Provide the [x, y] coordinate of the cell's center where the given text is located.  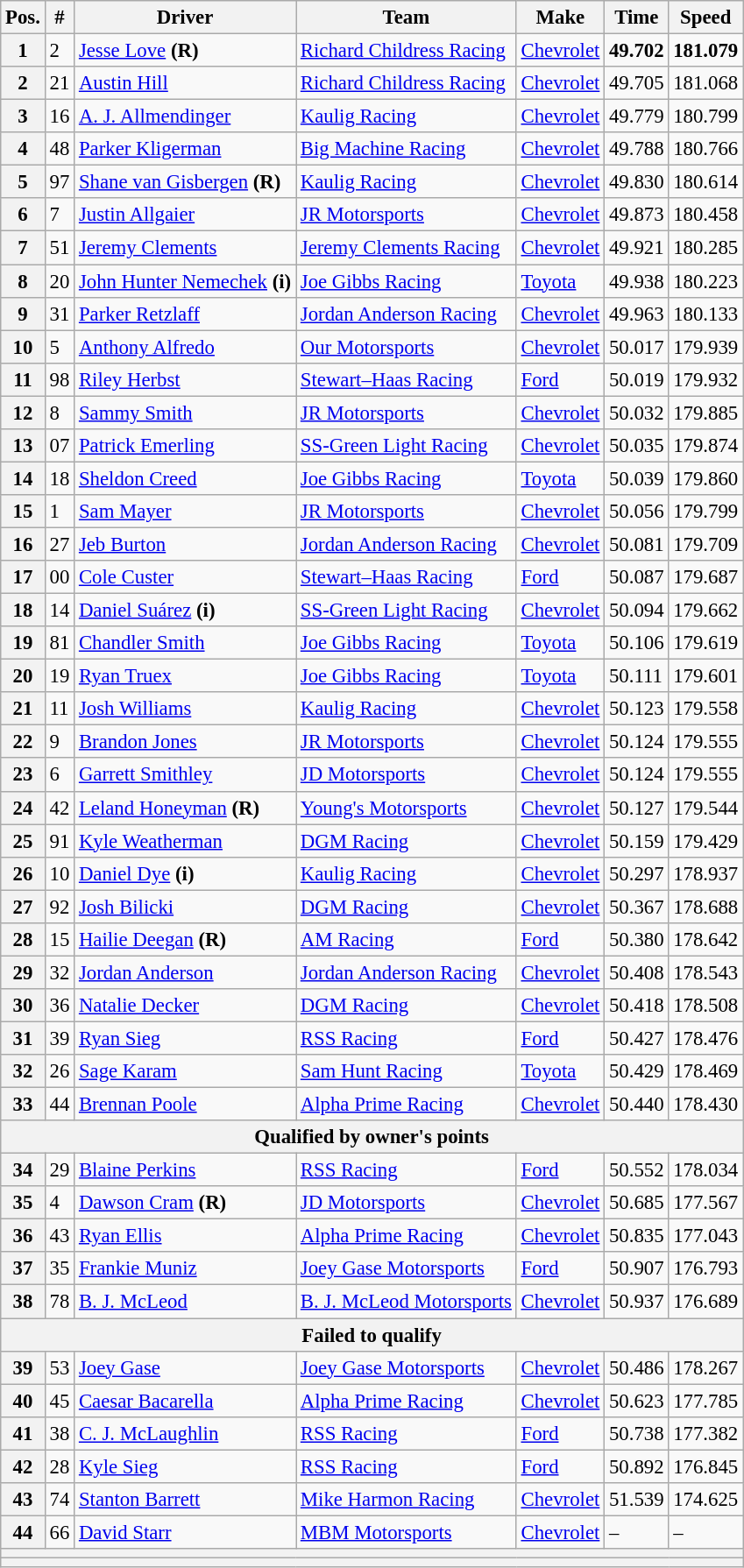
178.469 [706, 1071]
49.702 [636, 51]
49.963 [636, 314]
Cole Custer [186, 577]
Driver [186, 18]
Mike Harmon Racing [407, 1500]
50.367 [636, 907]
177.567 [706, 1203]
Garrett Smithley [186, 775]
50.081 [636, 544]
179.601 [706, 676]
49.938 [636, 281]
MBM Motorsports [407, 1532]
97 [60, 182]
50.380 [636, 940]
Ryan Truex [186, 676]
50.937 [636, 1302]
181.068 [706, 83]
178.688 [706, 907]
34 [23, 1170]
178.034 [706, 1170]
Pos. [23, 18]
180.458 [706, 215]
180.614 [706, 182]
3 [23, 117]
Sage Karam [186, 1071]
Austin Hill [186, 83]
49.779 [636, 117]
David Starr [186, 1532]
Qualified by owner's points [372, 1137]
179.799 [706, 512]
178.937 [706, 873]
Joey Gase [186, 1367]
23 [23, 775]
Sheldon Creed [186, 478]
181.079 [706, 51]
Dawson Cram (R) [186, 1203]
74 [60, 1500]
49.921 [636, 248]
Young's Motorsports [407, 808]
Big Machine Racing [407, 149]
180.766 [706, 149]
30 [23, 1006]
Kyle Weatherman [186, 841]
Parker Kligerman [186, 149]
179.544 [706, 808]
50.552 [636, 1170]
49.830 [636, 182]
179.885 [706, 413]
49.873 [636, 215]
176.793 [706, 1269]
50.738 [636, 1433]
174.625 [706, 1500]
Brandon Jones [186, 742]
Ryan Ellis [186, 1236]
180.133 [706, 314]
50.094 [636, 611]
24 [23, 808]
50.127 [636, 808]
Frankie Muniz [186, 1269]
50.017 [636, 347]
Josh Bilicki [186, 907]
180.285 [706, 248]
C. J. McLaughlin [186, 1433]
179.619 [706, 643]
# [60, 18]
50.440 [636, 1105]
Natalie Decker [186, 1006]
180.799 [706, 117]
50.087 [636, 577]
50.623 [636, 1401]
178.508 [706, 1006]
49.705 [636, 83]
50.019 [636, 379]
Caesar Bacarella [186, 1401]
Hailie Deegan (R) [186, 940]
Patrick Emerling [186, 446]
00 [60, 577]
Sammy Smith [186, 413]
78 [60, 1302]
Speed [706, 18]
25 [23, 841]
50.035 [636, 446]
Jeremy Clements [186, 248]
49.788 [636, 149]
50.429 [636, 1071]
Chandler Smith [186, 643]
51 [60, 248]
Leland Honeyman (R) [186, 808]
179.874 [706, 446]
Jeremy Clements Racing [407, 248]
50.123 [636, 709]
33 [23, 1105]
Parker Retzlaff [186, 314]
50.056 [636, 512]
John Hunter Nemechek (i) [186, 281]
178.430 [706, 1105]
41 [23, 1433]
179.932 [706, 379]
37 [23, 1269]
Josh Williams [186, 709]
91 [60, 841]
Daniel Dye (i) [186, 873]
50.032 [636, 413]
179.709 [706, 544]
180.223 [706, 281]
50.111 [636, 676]
B. J. McLeod Motorsports [407, 1302]
50.418 [636, 1006]
Brennan Poole [186, 1105]
Ryan Sieg [186, 1038]
Jordan Anderson [186, 972]
179.429 [706, 841]
Sam Hunt Racing [407, 1071]
12 [23, 413]
Riley Herbst [186, 379]
48 [60, 149]
Make [560, 18]
Daniel Suárez (i) [186, 611]
50.685 [636, 1203]
53 [60, 1367]
Team [407, 18]
81 [60, 643]
40 [23, 1401]
50.835 [636, 1236]
07 [60, 446]
AM Racing [407, 940]
50.907 [636, 1269]
50.106 [636, 643]
177.785 [706, 1401]
Anthony Alfredo [186, 347]
179.558 [706, 709]
Jeb Burton [186, 544]
98 [60, 379]
50.159 [636, 841]
178.267 [706, 1367]
178.543 [706, 972]
51.539 [636, 1500]
Kyle Sieg [186, 1466]
176.689 [706, 1302]
A. J. Allmendinger [186, 117]
50.892 [636, 1466]
178.642 [706, 940]
Time [636, 18]
179.687 [706, 577]
177.382 [706, 1433]
Our Motorsports [407, 347]
13 [23, 446]
50.486 [636, 1367]
Shane van Gisbergen (R) [186, 182]
45 [60, 1401]
22 [23, 742]
50.427 [636, 1038]
179.939 [706, 347]
Blaine Perkins [186, 1170]
92 [60, 907]
177.043 [706, 1236]
176.845 [706, 1466]
179.662 [706, 611]
50.408 [636, 972]
66 [60, 1532]
50.039 [636, 478]
Jesse Love (R) [186, 51]
17 [23, 577]
179.860 [706, 478]
Failed to qualify [372, 1335]
Justin Allgaier [186, 215]
B. J. McLeod [186, 1302]
178.476 [706, 1038]
Stanton Barrett [186, 1500]
50.297 [636, 873]
Sam Mayer [186, 512]
